Output the [X, Y] coordinate of the center of the cell containing the given text.  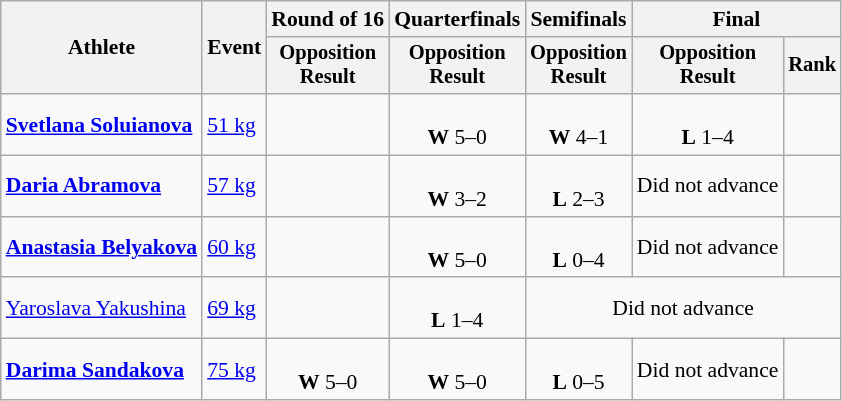
Athlete [102, 48]
Event [234, 48]
W 4–1 [578, 124]
Quarterfinals [457, 19]
Round of 16 [328, 19]
Svetlana Soluianova [102, 124]
Anastasia Belyakova [102, 248]
51 kg [234, 124]
75 kg [234, 370]
57 kg [234, 186]
Final [736, 19]
Daria Abramova [102, 186]
69 kg [234, 308]
L 0–4 [578, 248]
L 0–5 [578, 370]
Yaroslava Yakushina [102, 308]
Semifinals [578, 19]
L 2–3 [578, 186]
W 3–2 [457, 186]
Darima Sandakova [102, 370]
60 kg [234, 248]
Rank [812, 66]
